Provide the (X, Y) coordinate of the cell's center where the given text is located.  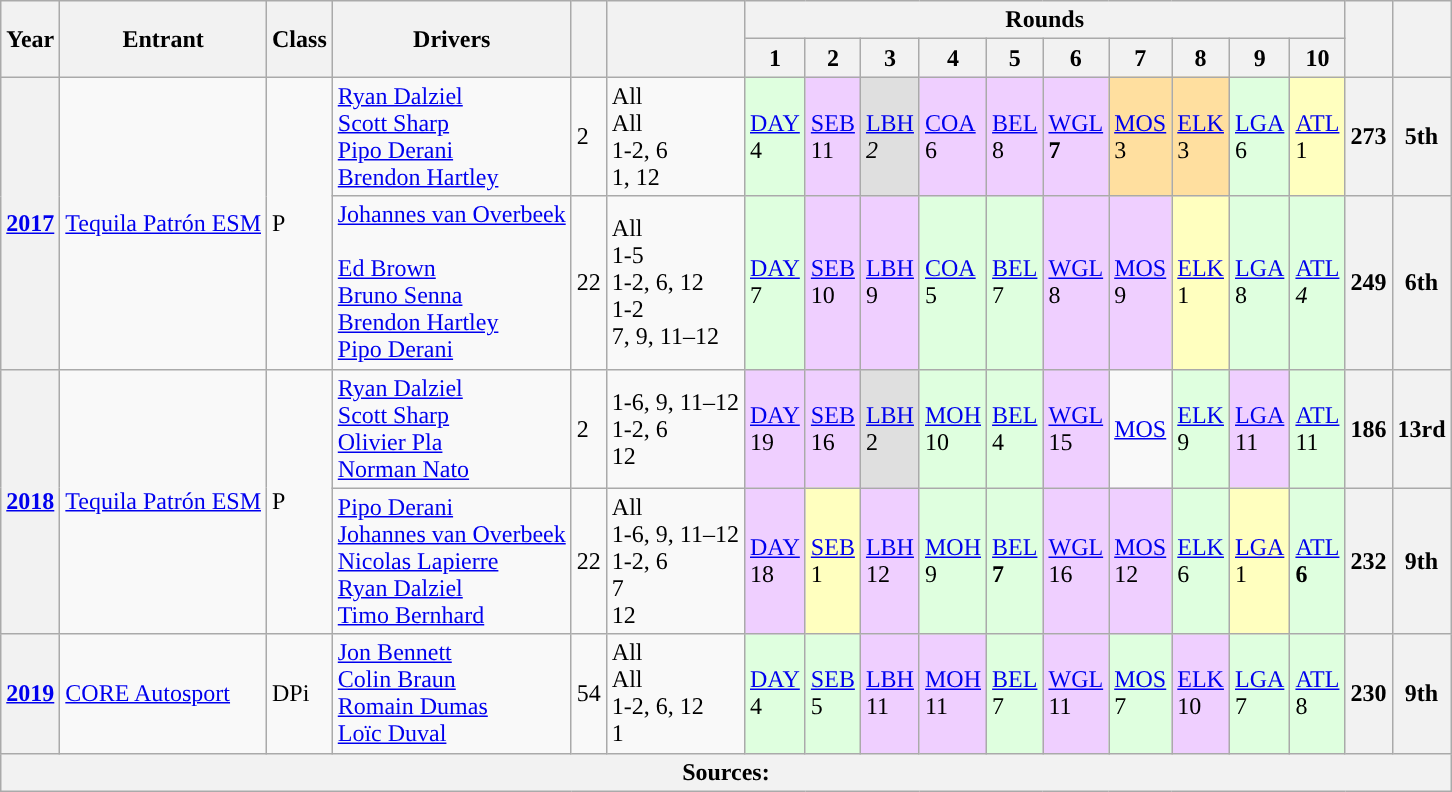
All1-6, 9, 11–121-2, 6712 (675, 561)
1-6, 9, 11–121-2, 612 (675, 428)
MOH10 (952, 428)
MOS12 (1140, 561)
ATL6 (1318, 561)
SEB16 (832, 428)
Ryan Dalziel Scott Sharp Olivier Pla Norman Nato (452, 428)
Drivers (452, 39)
MOS3 (1140, 136)
273 (1368, 136)
LBH11 (890, 694)
Pipo Derani Johannes van Overbeek Nicolas Lapierre Ryan Dalziel Timo Bernhard (452, 561)
MOH11 (952, 694)
Johannes van Overbeek Ed Brown Bruno Senna Brendon Hartley Pipo Derani (452, 282)
Entrant (164, 39)
WGL16 (1076, 561)
MOS (1140, 428)
Rounds (1044, 20)
249 (1368, 282)
10 (1318, 58)
ELK3 (1201, 136)
3 (890, 58)
WGL15 (1076, 428)
5 (1015, 58)
ATL8 (1318, 694)
CORE Autosport (164, 694)
54 (588, 694)
BEL4 (1015, 428)
COA5 (952, 282)
LBH12 (890, 561)
7 (1140, 58)
ELK1 (1201, 282)
LGA11 (1259, 428)
2018 (30, 502)
DAY19 (774, 428)
13rd (1422, 428)
5th (1422, 136)
Sources: (726, 772)
186 (1368, 428)
6 (1076, 58)
MOS7 (1140, 694)
DAY18 (774, 561)
6th (1422, 282)
230 (1368, 694)
ATL11 (1318, 428)
SEB5 (832, 694)
ELK10 (1201, 694)
LBH9 (890, 282)
BEL8 (1015, 136)
MOS9 (1140, 282)
LGA6 (1259, 136)
8 (1201, 58)
All1-51-2, 6, 121-27, 9, 11–12 (675, 282)
Year (30, 39)
ATL4 (1318, 282)
ELK6 (1201, 561)
LGA8 (1259, 282)
2019 (30, 694)
LGA1 (1259, 561)
Jon Bennett Colin Braun Romain Dumas Loïc Duval (452, 694)
WGL7 (1076, 136)
COA6 (952, 136)
Class (300, 39)
LGA7 (1259, 694)
DPi (300, 694)
SEB10 (832, 282)
Ryan Dalziel Scott Sharp Pipo Derani Brendon Hartley (452, 136)
SEB1 (832, 561)
SEB11 (832, 136)
AllAll1-2, 6, 121 (675, 694)
DAY7 (774, 282)
ATL1 (1318, 136)
9 (1259, 58)
ELK9 (1201, 428)
1 (774, 58)
MOH9 (952, 561)
232 (1368, 561)
WGL8 (1076, 282)
WGL11 (1076, 694)
2017 (30, 223)
4 (952, 58)
AllAll1-2, 61, 12 (675, 136)
